Identify which cell holds the provided text, then report its (X, Y) central coordinate. 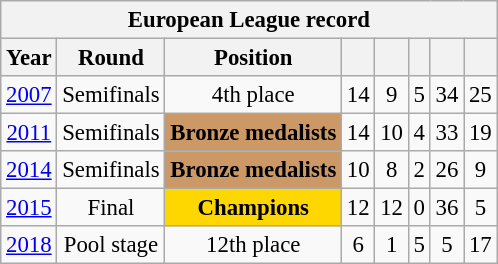
0 (419, 208)
2007 (29, 95)
Champions (254, 208)
19 (480, 133)
17 (480, 245)
8 (392, 170)
2015 (29, 208)
2011 (29, 133)
12th place (254, 245)
4 (419, 133)
36 (446, 208)
25 (480, 95)
4th place (254, 95)
Year (29, 58)
Pool stage (111, 245)
Round (111, 58)
Position (254, 58)
1 (392, 245)
2018 (29, 245)
2 (419, 170)
2014 (29, 170)
33 (446, 133)
Final (111, 208)
34 (446, 95)
26 (446, 170)
European League record (249, 20)
6 (358, 245)
